Return [X, Y] of the center of cell containing provided text 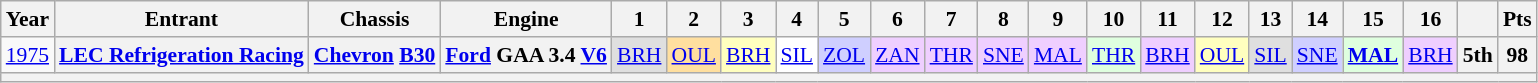
11 [1168, 19]
7 [952, 19]
ZOL [844, 55]
5th [1478, 55]
Year [28, 19]
14 [1318, 19]
9 [1058, 19]
3 [748, 19]
Engine [526, 19]
12 [1222, 19]
16 [1430, 19]
1 [640, 19]
8 [1004, 19]
2 [693, 19]
LEC Refrigeration Racing [182, 55]
10 [1114, 19]
4 [798, 19]
Chassis [375, 19]
Chevron B30 [375, 55]
98 [1518, 55]
5 [844, 19]
6 [897, 19]
Entrant [182, 19]
Pts [1518, 19]
1975 [28, 55]
13 [1270, 19]
15 [1373, 19]
ZAN [897, 55]
Ford GAA 3.4 V6 [526, 55]
